Output the [x, y] coordinate of the center of the cell containing the given text.  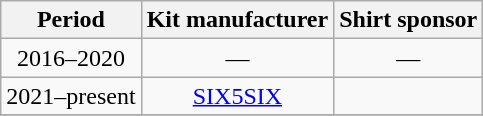
2016–2020 [71, 58]
2021–present [71, 96]
Kit manufacturer [238, 20]
SIX5SIX [238, 96]
Shirt sponsor [408, 20]
Period [71, 20]
